Locate the cell with the specified text and output its [X, Y] center coordinate. 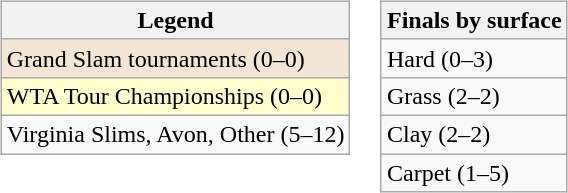
Virginia Slims, Avon, Other (5–12) [176, 134]
Carpet (1–5) [474, 173]
Clay (2–2) [474, 134]
Grass (2–2) [474, 96]
Grand Slam tournaments (0–0) [176, 58]
Finals by surface [474, 20]
Hard (0–3) [474, 58]
Legend [176, 20]
WTA Tour Championships (0–0) [176, 96]
